Provide the [x, y] coordinate of the cell's center where the given text is located.  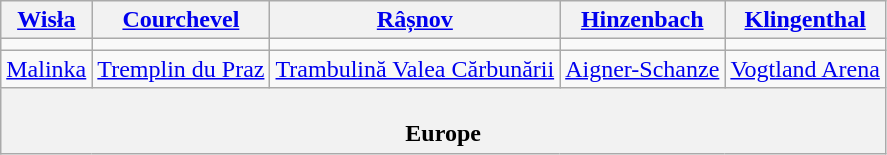
Vogtland Arena [806, 69]
Aigner-Schanze [642, 69]
Malinka [46, 69]
Klingenthal [806, 20]
Râșnov [415, 20]
Courchevel [181, 20]
Tremplin du Praz [181, 69]
Wisła [46, 20]
Europe [444, 120]
Hinzenbach [642, 20]
Trambulină Valea Cărbunării [415, 69]
